Capture the cell that displays the provided text and extract its [x, y] central coordinate. 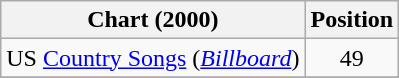
49 [352, 58]
Position [352, 20]
US Country Songs (Billboard) [153, 58]
Chart (2000) [153, 20]
